Search for the cell housing the specified text and yield its (x, y) center coordinate. 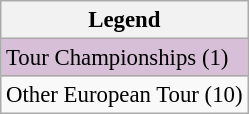
Other European Tour (10) (124, 95)
Tour Championships (1) (124, 58)
Legend (124, 20)
